Pinpoint the cell where the given text exists, returning its (X, Y) midpoint coordinate. 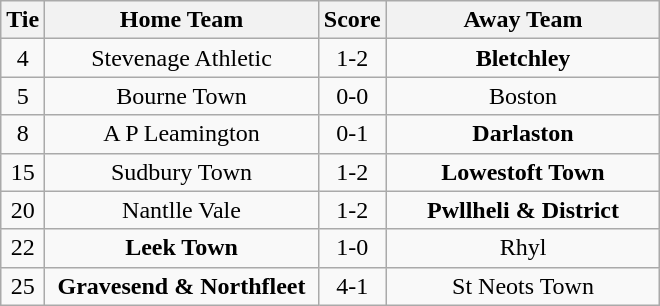
Gravesend & Northfleet (182, 286)
Lowestoft Town (523, 172)
0-0 (352, 96)
Bourne Town (182, 96)
1-0 (352, 248)
Darlaston (523, 134)
Bletchley (523, 58)
Away Team (523, 20)
8 (23, 134)
22 (23, 248)
Nantlle Vale (182, 210)
Rhyl (523, 248)
25 (23, 286)
5 (23, 96)
Stevenage Athletic (182, 58)
Boston (523, 96)
0-1 (352, 134)
Leek Town (182, 248)
Home Team (182, 20)
Tie (23, 20)
15 (23, 172)
Sudbury Town (182, 172)
4-1 (352, 286)
20 (23, 210)
Pwllheli & District (523, 210)
St Neots Town (523, 286)
Score (352, 20)
A P Leamington (182, 134)
4 (23, 58)
